Identify which cell holds the provided text, then report its (x, y) central coordinate. 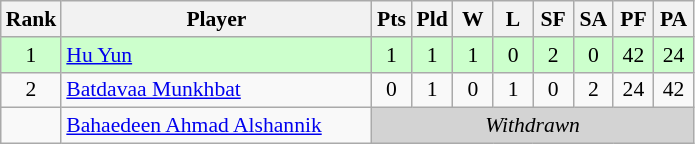
SF (553, 19)
SA (593, 19)
L (513, 19)
PA (673, 19)
PF (633, 19)
Batdavaa Munkhbat (216, 90)
Rank (32, 19)
W (473, 19)
Hu Yun (216, 55)
Pts (391, 19)
Bahaedeen Ahmad Alshannik (216, 126)
Pld (432, 19)
Player (216, 19)
Withdrawn (532, 126)
